Locate the cell with the specified text and output its (X, Y) center coordinate. 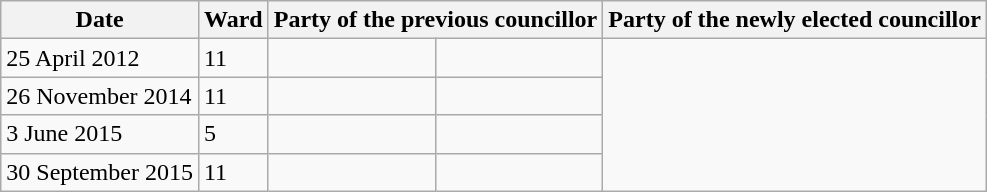
25 April 2012 (100, 58)
5 (233, 134)
26 November 2014 (100, 96)
30 September 2015 (100, 172)
Party of the previous councillor (436, 20)
Date (100, 20)
Ward (233, 20)
3 June 2015 (100, 134)
Party of the newly elected councillor (795, 20)
